Detect which cell encompasses the target text, then output its (x, y) center coordinate. 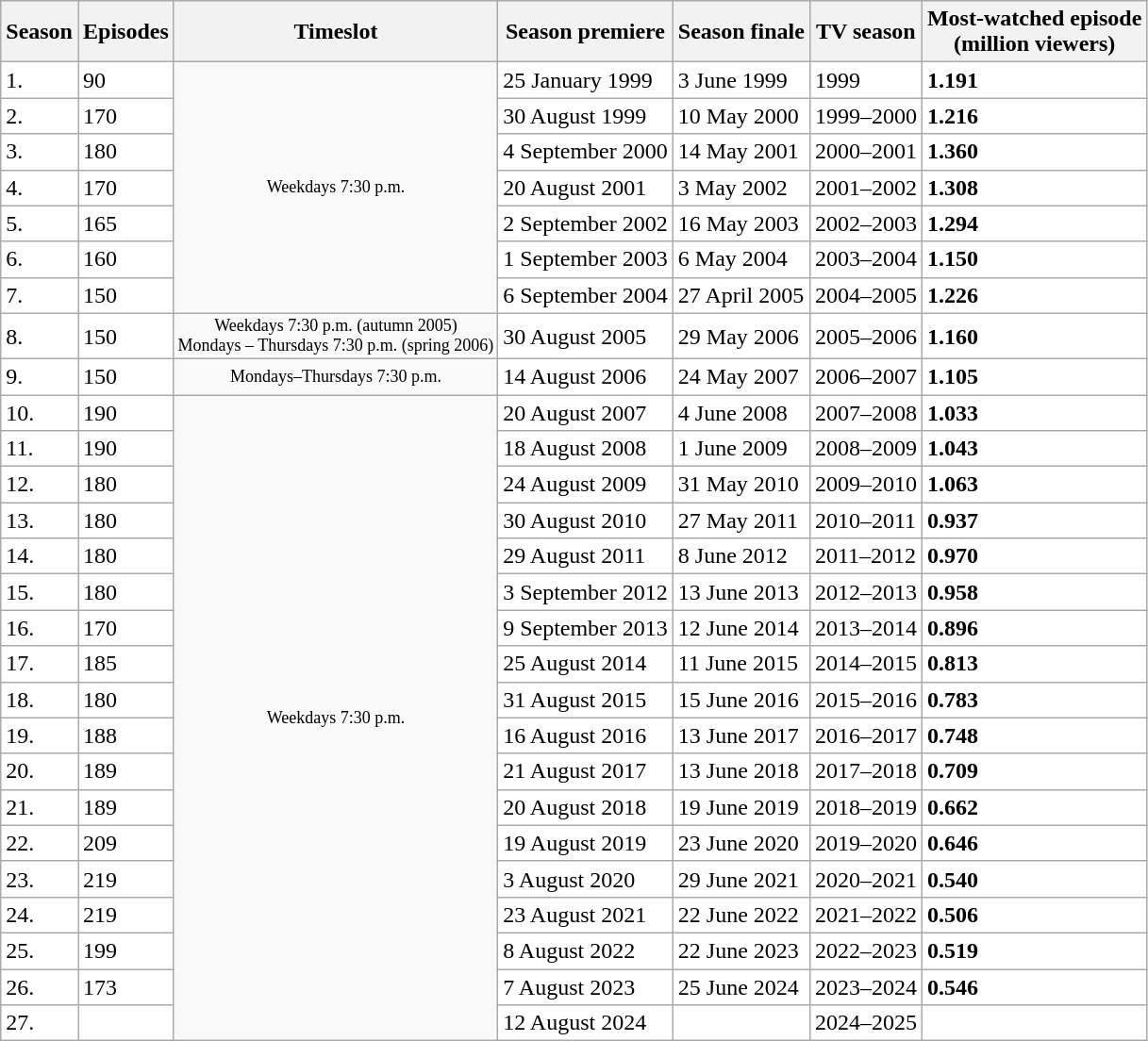
12 June 2014 (741, 628)
Weekdays 7:30 p.m. (autumn 2005)Mondays – Thursdays 7:30 p.m. (spring 2006) (336, 336)
2009–2010 (866, 485)
8 August 2022 (586, 950)
185 (125, 664)
2011–2012 (866, 556)
19 August 2019 (586, 843)
0.546 (1034, 987)
3 June 1999 (741, 80)
0.646 (1034, 843)
2001–2002 (866, 188)
16 August 2016 (586, 735)
27 April 2005 (741, 295)
3 September 2012 (586, 592)
31 May 2010 (741, 485)
4 June 2008 (741, 413)
6 September 2004 (586, 295)
1 June 2009 (741, 449)
0.896 (1034, 628)
1.191 (1034, 80)
2018–2019 (866, 807)
20 August 2001 (586, 188)
13. (40, 520)
1.360 (1034, 152)
7. (40, 295)
12. (40, 485)
22. (40, 843)
2024–2025 (866, 1023)
30 August 2010 (586, 520)
1.033 (1034, 413)
6. (40, 259)
14 May 2001 (741, 152)
12 August 2024 (586, 1023)
TV season (866, 32)
1.105 (1034, 376)
8. (40, 336)
17. (40, 664)
0.970 (1034, 556)
2015–2016 (866, 700)
2007–2008 (866, 413)
11 June 2015 (741, 664)
20 August 2018 (586, 807)
2004–2005 (866, 295)
23. (40, 879)
3 May 2002 (741, 188)
188 (125, 735)
2014–2015 (866, 664)
1.043 (1034, 449)
21 August 2017 (586, 771)
Most-watched episode(million viewers) (1034, 32)
27. (40, 1023)
2023–2024 (866, 987)
1.216 (1034, 116)
13 June 2013 (741, 592)
2021–2022 (866, 915)
25 January 1999 (586, 80)
25 June 2024 (741, 987)
2020–2021 (866, 879)
0.709 (1034, 771)
173 (125, 987)
0.813 (1034, 664)
2006–2007 (866, 376)
Episodes (125, 32)
1.150 (1034, 259)
2 September 2002 (586, 223)
29 August 2011 (586, 556)
2003–2004 (866, 259)
2019–2020 (866, 843)
9. (40, 376)
11. (40, 449)
2005–2006 (866, 336)
0.662 (1034, 807)
Season premiere (586, 32)
1.294 (1034, 223)
14 August 2006 (586, 376)
8 June 2012 (741, 556)
29 June 2021 (741, 879)
18 August 2008 (586, 449)
4 September 2000 (586, 152)
27 May 2011 (741, 520)
Timeslot (336, 32)
2022–2023 (866, 950)
10 May 2000 (741, 116)
21. (40, 807)
1. (40, 80)
5. (40, 223)
2017–2018 (866, 771)
26. (40, 987)
29 May 2006 (741, 336)
1 September 2003 (586, 259)
4. (40, 188)
1.226 (1034, 295)
Season (40, 32)
2000–2001 (866, 152)
0.748 (1034, 735)
199 (125, 950)
10. (40, 413)
31 August 2015 (586, 700)
1.160 (1034, 336)
3. (40, 152)
0.958 (1034, 592)
90 (125, 80)
23 August 2021 (586, 915)
22 June 2023 (741, 950)
22 June 2022 (741, 915)
20. (40, 771)
0.937 (1034, 520)
7 August 2023 (586, 987)
20 August 2007 (586, 413)
Season finale (741, 32)
25 August 2014 (586, 664)
2002–2003 (866, 223)
18. (40, 700)
24 August 2009 (586, 485)
0.540 (1034, 879)
2010–2011 (866, 520)
Mondays–Thursdays 7:30 p.m. (336, 376)
2008–2009 (866, 449)
24. (40, 915)
13 June 2017 (741, 735)
160 (125, 259)
2. (40, 116)
2013–2014 (866, 628)
19. (40, 735)
30 August 1999 (586, 116)
13 June 2018 (741, 771)
14. (40, 556)
25. (40, 950)
19 June 2019 (741, 807)
15 June 2016 (741, 700)
16 May 2003 (741, 223)
30 August 2005 (586, 336)
0.519 (1034, 950)
1999 (866, 80)
2016–2017 (866, 735)
3 August 2020 (586, 879)
0.506 (1034, 915)
15. (40, 592)
16. (40, 628)
2012–2013 (866, 592)
165 (125, 223)
23 June 2020 (741, 843)
1.063 (1034, 485)
0.783 (1034, 700)
1.308 (1034, 188)
24 May 2007 (741, 376)
209 (125, 843)
1999–2000 (866, 116)
9 September 2013 (586, 628)
6 May 2004 (741, 259)
